Find where the given text appears and provide that cell's center as (X, Y) coordinate. 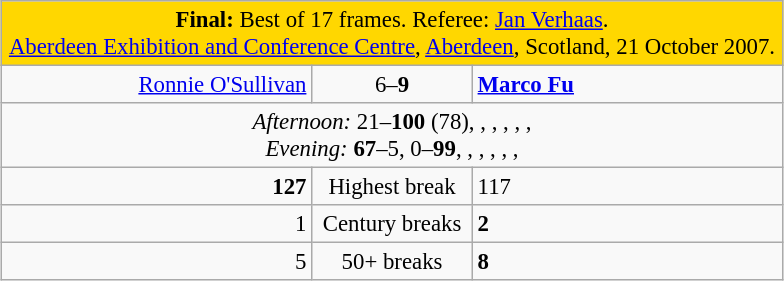
6–9 (392, 85)
117 (628, 187)
127 (156, 187)
2 (628, 224)
Century breaks (392, 224)
Highest break (392, 187)
8 (628, 262)
Ronnie O'Sullivan (156, 85)
50+ breaks (392, 262)
Afternoon: 21–100 (78), , , , , , Evening: 67–5, 0–99, , , , , , (392, 136)
Marco Fu (628, 85)
1 (156, 224)
Final: Best of 17 frames. Referee: Jan Verhaas.Aberdeen Exhibition and Conference Centre, Aberdeen, Scotland, 21 October 2007. (392, 34)
5 (156, 262)
